Return the [X, Y] coordinate for the center point of the cell that contains the specified text.  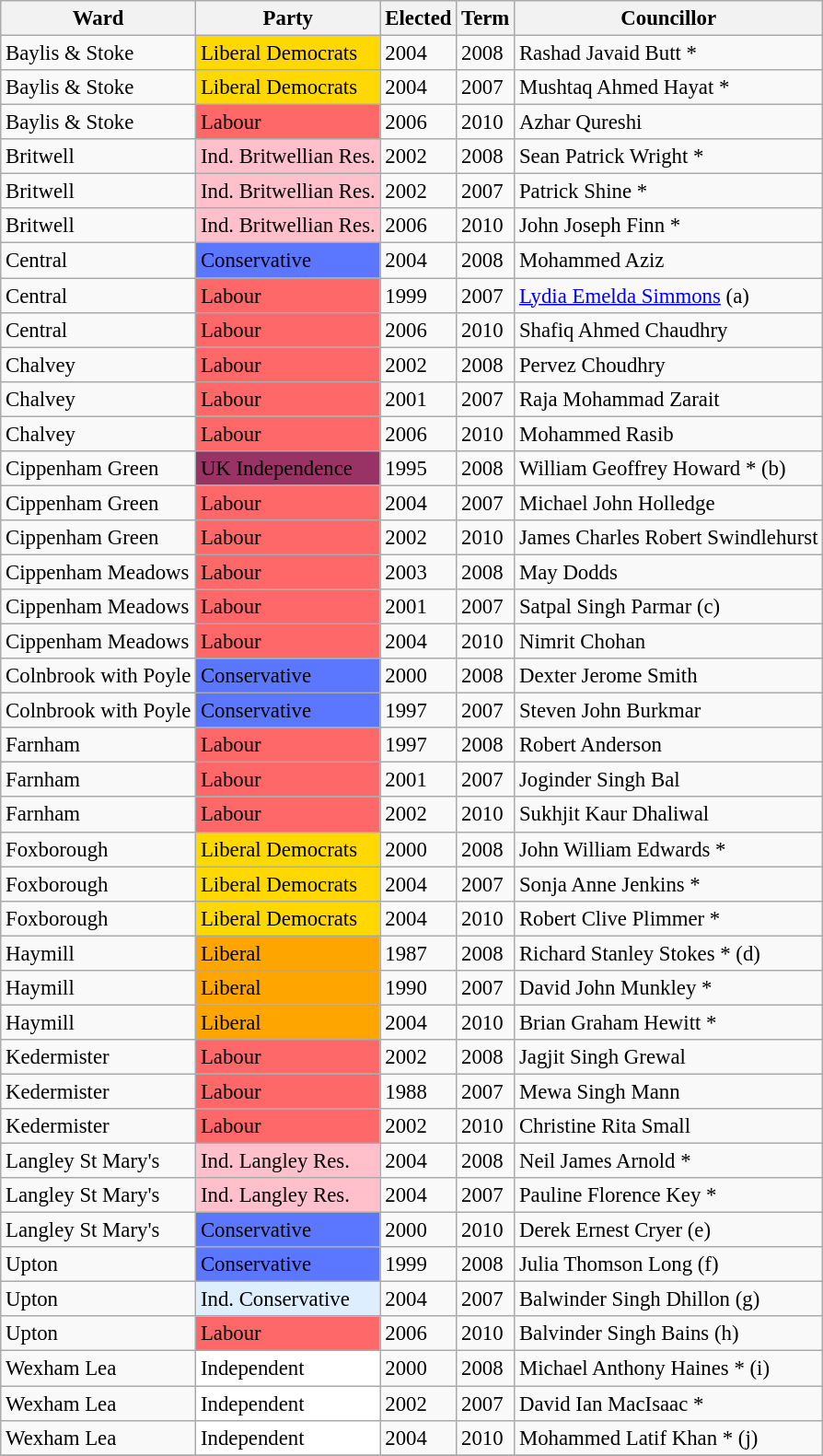
Mushtaq Ahmed Hayat * [668, 87]
Party [288, 18]
Michael Anthony Haines * (i) [668, 1369]
Satpal Singh Parmar (c) [668, 607]
Dexter Jerome Smith [668, 676]
Patrick Shine * [668, 192]
Balvinder Singh Bains (h) [668, 1334]
2003 [418, 572]
Sukhjit Kaur Dhaliwal [668, 815]
Mohammed Rasib [668, 434]
Sonja Anne Jenkins * [668, 884]
Joginder Singh Bal [668, 780]
Shafiq Ahmed Chaudhry [668, 330]
Julia Thomson Long (f) [668, 1264]
1990 [418, 988]
May Dodds [668, 572]
Rashad Javaid Butt * [668, 53]
Neil James Arnold * [668, 1161]
William Geoffrey Howard * (b) [668, 469]
1995 [418, 469]
James Charles Robert Swindlehurst [668, 538]
Balwinder Singh Dhillon (g) [668, 1299]
1987 [418, 953]
John William Edwards * [668, 849]
David Ian MacIsaac * [668, 1404]
Mewa Singh Mann [668, 1091]
Robert Anderson [668, 745]
Ind. Conservative [288, 1299]
Ward [99, 18]
Pauline Florence Key * [668, 1195]
Mohammed Latif Khan * (j) [668, 1438]
Term [486, 18]
Raja Mohammad Zarait [668, 399]
Robert Clive Plimmer * [668, 918]
Christine Rita Small [668, 1126]
Brian Graham Hewitt * [668, 1022]
Azhar Qureshi [668, 122]
Richard Stanley Stokes * (d) [668, 953]
Nimrit Chohan [668, 642]
Steven John Burkmar [668, 711]
1988 [418, 1091]
Mohammed Aziz [668, 261]
Michael John Holledge [668, 503]
Sean Patrick Wright * [668, 157]
Pervez Choudhry [668, 365]
Elected [418, 18]
Derek Ernest Cryer (e) [668, 1230]
Jagjit Singh Grewal [668, 1057]
David John Munkley * [668, 988]
Lydia Emelda Simmons (a) [668, 296]
John Joseph Finn * [668, 226]
Councillor [668, 18]
UK Independence [288, 469]
